Search for the cell housing the specified text and yield its (X, Y) center coordinate. 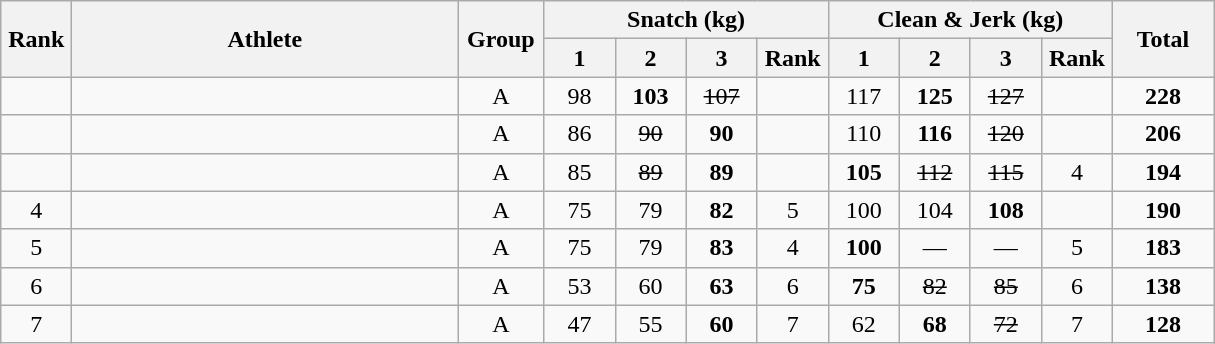
Snatch (kg) (686, 20)
206 (1162, 134)
53 (580, 286)
Clean & Jerk (kg) (970, 20)
105 (864, 172)
68 (934, 324)
72 (1006, 324)
120 (1006, 134)
62 (864, 324)
138 (1162, 286)
194 (1162, 172)
104 (934, 210)
127 (1006, 96)
83 (722, 248)
Athlete (265, 39)
110 (864, 134)
228 (1162, 96)
125 (934, 96)
115 (1006, 172)
47 (580, 324)
183 (1162, 248)
128 (1162, 324)
86 (580, 134)
107 (722, 96)
103 (650, 96)
98 (580, 96)
Group (501, 39)
112 (934, 172)
190 (1162, 210)
108 (1006, 210)
117 (864, 96)
116 (934, 134)
63 (722, 286)
Total (1162, 39)
55 (650, 324)
